Pinpoint the cell where the given text exists, returning its [X, Y] midpoint coordinate. 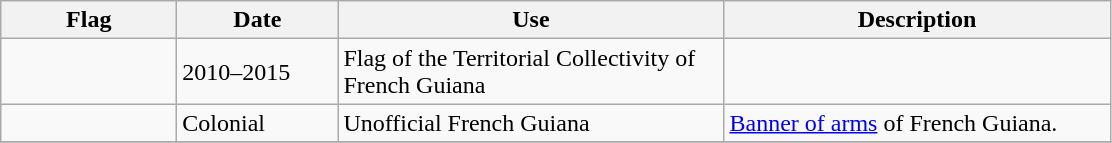
Colonial [258, 123]
Use [531, 20]
Flag of the Territorial Collectivity of French Guiana [531, 72]
Unofficial French Guiana [531, 123]
Date [258, 20]
Banner of arms of French Guiana. [917, 123]
2010–2015 [258, 72]
Flag [89, 20]
Description [917, 20]
